Output the (x, y) coordinate of the center of the cell containing the given text.  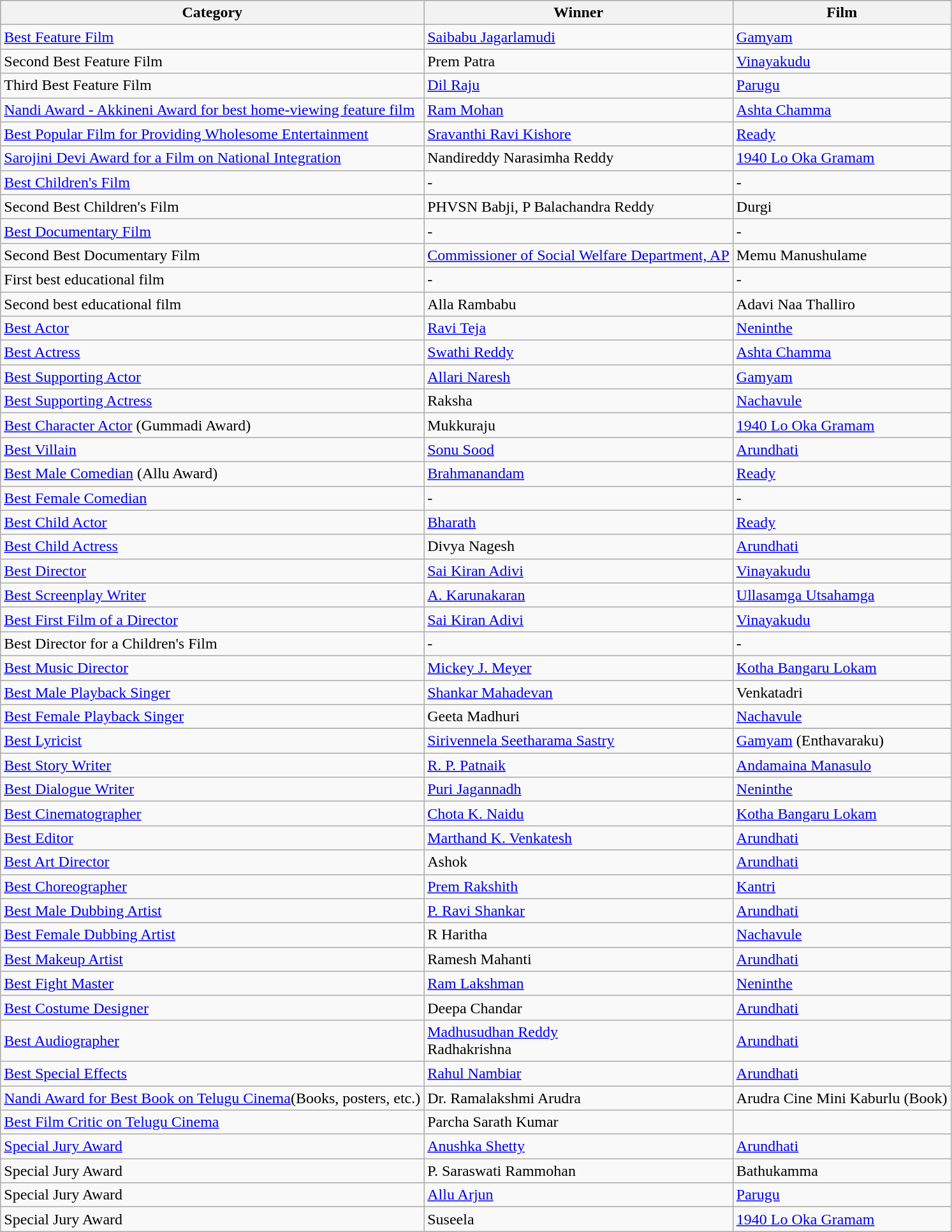
P. Saraswati Rammohan (579, 1171)
Sonu Sood (579, 450)
Anushka Shetty (579, 1147)
Best Female Dubbing Artist (212, 935)
Best Supporting Actress (212, 401)
Best Male Comedian (Allu Award) (212, 474)
Puri Jagannadh (579, 789)
Third Best Feature Film (212, 85)
Best Director for a Children's Film (212, 643)
Best Music Director (212, 668)
Ram Lakshman (579, 983)
P. Ravi Shankar (579, 911)
Rahul Nambiar (579, 1073)
Nandi Award - Akkineni Award for best home-viewing feature film (212, 110)
Best Character Actor (Gummadi Award) (212, 425)
Category (212, 13)
Ravi Teja (579, 328)
Best Story Writer (212, 765)
Geeta Madhuri (579, 717)
Allu Arjun (579, 1195)
Best Villain (212, 450)
Best Makeup Artist (212, 959)
Mickey J. Meyer (579, 668)
Best Documentary Film (212, 231)
Dil Raju (579, 85)
Sirivennela Seetharama Sastry (579, 741)
Chota K. Naidu (579, 814)
Best Lyricist (212, 741)
Best Actress (212, 353)
Ashok (579, 862)
Best Child Actor (212, 522)
Best Cinematographer (212, 814)
Dr. Ramalakshmi Arudra (579, 1097)
R Haritha (579, 935)
Commissioner of Social Welfare Department, AP (579, 255)
Sravanthi Ravi Kishore (579, 134)
Marthand K. Venkatesh (579, 838)
Best Audiographer (212, 1041)
Best Female Comedian (212, 498)
Bathukamma (842, 1171)
Kantri (842, 886)
Bharath (579, 522)
Swathi Reddy (579, 353)
Second Best Documentary Film (212, 255)
Best Popular Film for Providing Wholesome Entertainment (212, 134)
Best Male Playback Singer (212, 692)
Best Female Playback Singer (212, 717)
Second Best Feature Film (212, 61)
Saibabu Jagarlamudi (579, 37)
Best Actor (212, 328)
Best Child Actress (212, 546)
Gamyam (Enthavaraku) (842, 741)
Best First Film of a Director (212, 619)
Ramesh Mahanti (579, 959)
Best Screenplay Writer (212, 595)
Shankar Mahadevan (579, 692)
Mukkuraju (579, 425)
Alla Rambabu (579, 304)
Best Editor (212, 838)
First best educational film (212, 279)
Suseela (579, 1219)
Winner (579, 13)
Second Best Children's Film (212, 207)
Madhusudhan ReddyRadhakrishna (579, 1041)
Best Dialogue Writer (212, 789)
Nandi Award for Best Book on Telugu Cinema(Books, posters, etc.) (212, 1097)
Arudra Cine Mini Kaburlu (Book) (842, 1097)
R. P. Patnaik (579, 765)
Durgi (842, 207)
PHVSN Babji, P Balachandra Reddy (579, 207)
Prem Rakshith (579, 886)
Second best educational film (212, 304)
Best Art Director (212, 862)
Raksha (579, 401)
Best Male Dubbing Artist (212, 911)
Venkatadri (842, 692)
Best Costume Designer (212, 1008)
Parcha Sarath Kumar (579, 1122)
Ram Mohan (579, 110)
Best Film Critic on Telugu Cinema (212, 1122)
Ullasamga Utsahamga (842, 595)
Deepa Chandar (579, 1008)
Best Supporting Actor (212, 377)
Best Fight Master (212, 983)
Nandireddy Narasimha Reddy (579, 158)
Allari Naresh (579, 377)
A. Karunakaran (579, 595)
Best Director (212, 571)
Brahmanandam (579, 474)
Best Special Effects (212, 1073)
Divya Nagesh (579, 546)
Adavi Naa Thalliro (842, 304)
Sarojini Devi Award for a Film on National Integration (212, 158)
Andamaina Manasulo (842, 765)
Best Feature Film (212, 37)
Memu Manushulame (842, 255)
Best Choreographer (212, 886)
Film (842, 13)
Prem Patra (579, 61)
Best Children's Film (212, 182)
